For the text-containing cell, return its midpoint in [X, Y] coordinate format. 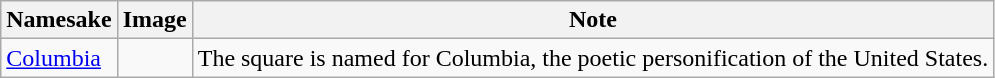
Columbia [59, 58]
The square is named for Columbia, the poetic personification of the United States. [593, 58]
Image [154, 20]
Namesake [59, 20]
Note [593, 20]
